For the text-containing cell, return its midpoint in (x, y) coordinate format. 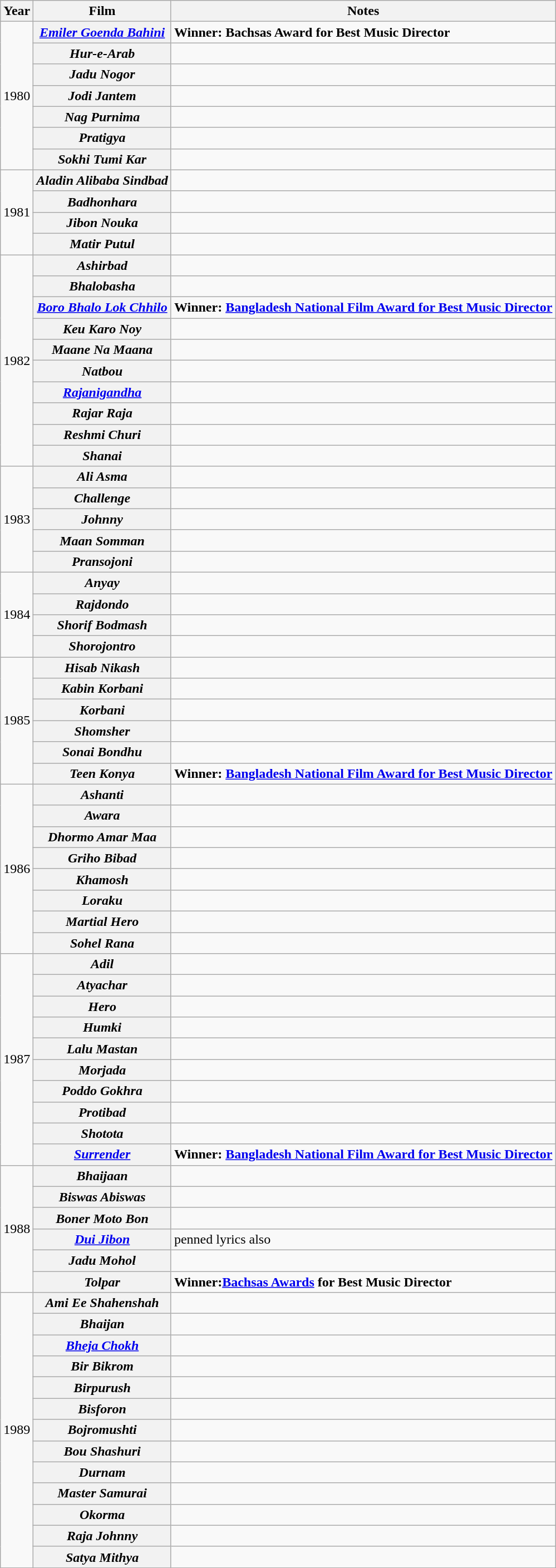
Year (17, 11)
Griho Bibad (102, 858)
Hisab Nikash (102, 668)
Khamosh (102, 879)
Atyachar (102, 985)
Morjada (102, 1070)
Humki (102, 1028)
Raja Johnny (102, 1536)
Matir Putul (102, 244)
Rajar Raja (102, 413)
Bhaijan (102, 1324)
Okorma (102, 1515)
Rajdondo (102, 604)
Martial Hero (102, 921)
Ashanti (102, 795)
Protibad (102, 1112)
Film (102, 11)
1985 (17, 721)
Dhormo Amar Maa (102, 837)
Korbani (102, 710)
1981 (17, 212)
Johnny (102, 519)
Biswas Abiswas (102, 1197)
Shorif Bodmash (102, 625)
Sokhi Tumi Kar (102, 159)
Jibon Nouka (102, 223)
Boner Moto Bon (102, 1218)
Keu Karo Noy (102, 329)
Winner: Bachsas Award for Best Music Director (363, 32)
Aladin Alibaba Sindbad (102, 180)
1980 (17, 96)
Shotota (102, 1133)
Notes (363, 11)
1987 (17, 1059)
Bojromushti (102, 1430)
Bhalobasha (102, 287)
Bisforon (102, 1409)
Sonai Bondhu (102, 752)
Surrender (102, 1155)
Shorojontro (102, 647)
Jadu Nogor (102, 75)
Boro Bhalo Lok Chhilo (102, 308)
Nag Purnima (102, 117)
Hero (102, 1007)
1983 (17, 519)
Ashirbad (102, 265)
Awara (102, 816)
Hur-e-Arab (102, 53)
Anyay (102, 583)
Loraku (102, 900)
1984 (17, 614)
Master Samurai (102, 1493)
Ami Ee Shahenshah (102, 1303)
Maan Somman (102, 540)
Dui Jibon (102, 1239)
Poddo Gokhra (102, 1091)
Sohel Rana (102, 943)
Jodi Jantem (102, 96)
Bou Shashuri (102, 1451)
Challenge (102, 498)
penned lyrics also (363, 1239)
Durnam (102, 1472)
1988 (17, 1229)
Ali Asma (102, 477)
Pransojoni (102, 561)
Adil (102, 964)
1989 (17, 1430)
Kabin Korbani (102, 689)
Emiler Goenda Bahini (102, 32)
Shanai (102, 456)
Teen Konya (102, 773)
1986 (17, 869)
Winner:Bachsas Awards for Best Music Director (363, 1281)
Maane Na Maana (102, 350)
Jadu Mohol (102, 1260)
Bir Bikrom (102, 1367)
Pratigya (102, 138)
Rajanigandha (102, 392)
Tolpar (102, 1281)
Natbou (102, 371)
Reshmi Churi (102, 435)
Satya Mithya (102, 1557)
Shomsher (102, 731)
Bhaijaan (102, 1176)
Badhonhara (102, 201)
Lalu Mastan (102, 1049)
Birpurush (102, 1388)
1982 (17, 361)
Bheja Chokh (102, 1345)
